Search for the cell housing the specified text and yield its (x, y) center coordinate. 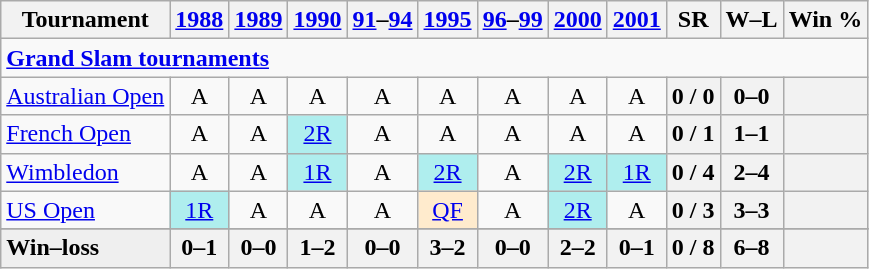
QF (448, 210)
2001 (636, 20)
1989 (258, 20)
91–94 (382, 20)
US Open (86, 210)
0 / 8 (693, 248)
W–L (752, 20)
Australian Open (86, 96)
0 / 1 (693, 134)
1990 (318, 20)
1–1 (752, 134)
2000 (578, 20)
Win % (826, 20)
Tournament (86, 20)
6–8 (752, 248)
French Open (86, 134)
1995 (448, 20)
3–2 (448, 248)
0 / 4 (693, 172)
2–4 (752, 172)
3–3 (752, 210)
2–2 (578, 248)
SR (693, 20)
0 / 0 (693, 96)
Grand Slam tournaments (434, 58)
1–2 (318, 248)
1988 (200, 20)
0 / 3 (693, 210)
96–99 (512, 20)
Wimbledon (86, 172)
Win–loss (86, 248)
